Return the [X, Y] coordinate for the center point of the cell that contains the specified text.  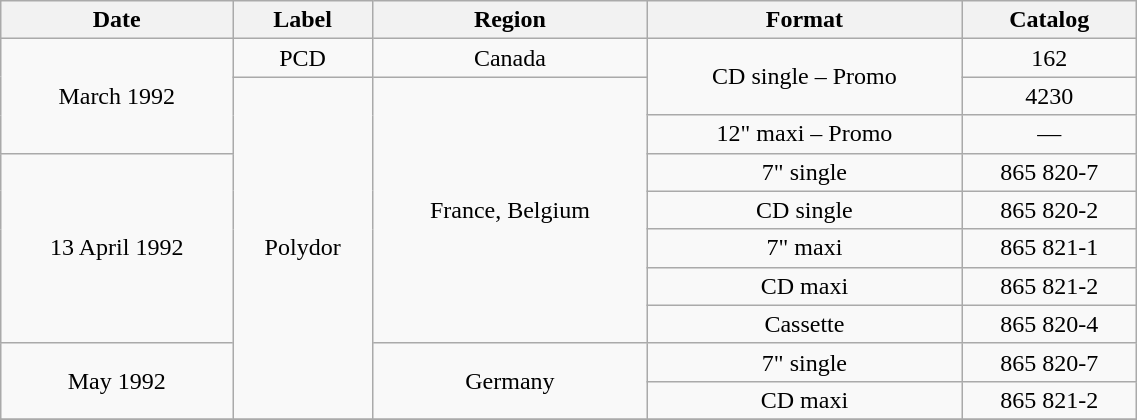
865 820-2 [1050, 210]
France, Belgium [510, 210]
Canada [510, 58]
CD single [804, 210]
12" maxi – Promo [804, 134]
Region [510, 20]
Cassette [804, 324]
PCD [303, 58]
865 821-1 [1050, 248]
13 April 1992 [117, 248]
May 1992 [117, 381]
March 1992 [117, 96]
Label [303, 20]
Germany [510, 381]
162 [1050, 58]
Polydor [303, 248]
Date [117, 20]
4230 [1050, 96]
— [1050, 134]
Format [804, 20]
7" maxi [804, 248]
865 820-4 [1050, 324]
Catalog [1050, 20]
CD single – Promo [804, 77]
